Determine the (x, y) coordinate at the center of the cell enclosing the given text.  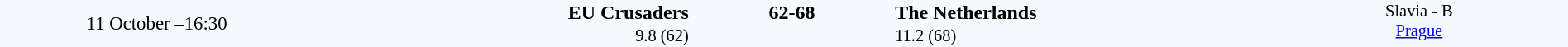
11 October –16:30 (157, 23)
Slavia - B Prague (1419, 23)
62-68 (791, 12)
9.8 (62) (501, 36)
11.2 (68) (1082, 36)
The Netherlands (1082, 12)
EU Crusaders (501, 12)
